Scan for the cell matching the given text and deliver its (X, Y) coordinate at center. 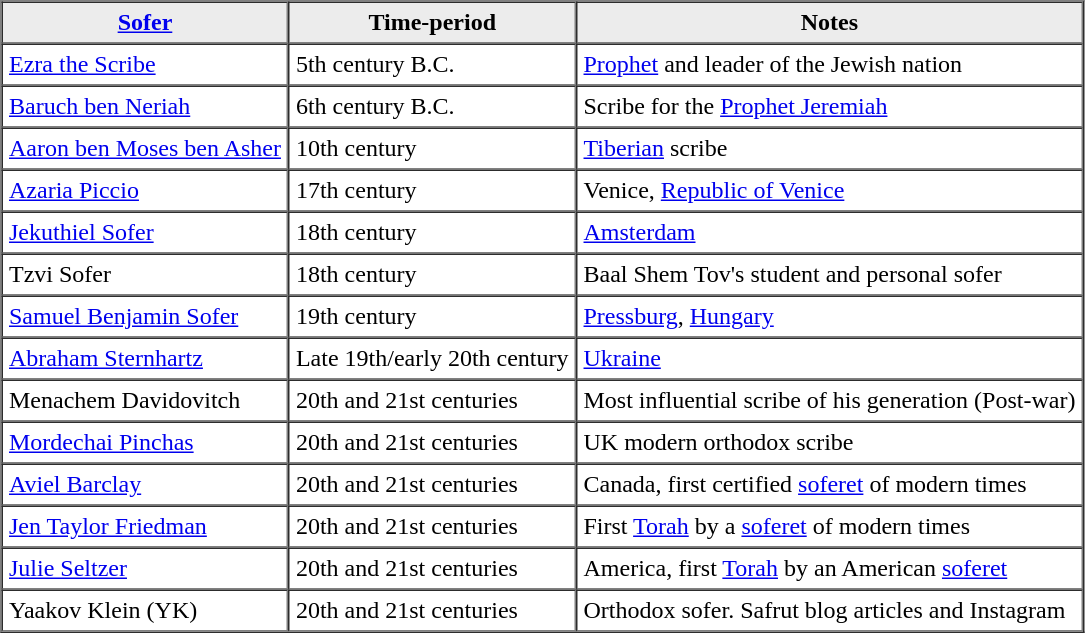
Yaakov Klein (YK) (146, 611)
Jen Taylor Friedman (146, 527)
Scribe for the Prophet Jeremiah (830, 107)
Tzvi Sofer (146, 275)
Menachem Davidovitch (146, 401)
Canada, first certified soferet of modern times (830, 485)
Abraham Sternhartz (146, 359)
Julie Seltzer (146, 569)
Ezra the Scribe (146, 65)
Notes (830, 23)
Aaron ben Moses ben Asher (146, 149)
Baruch ben Neriah (146, 107)
17th century (432, 191)
Tiberian scribe (830, 149)
10th century (432, 149)
Orthodox sofer. Safrut blog articles and Instagram (830, 611)
Prophet and leader of the Jewish nation (830, 65)
Time-period (432, 23)
First Torah by a soferet of modern times (830, 527)
Late 19th/early 20th century (432, 359)
19th century (432, 317)
Most influential scribe of his generation (Post-war) (830, 401)
Samuel Benjamin Sofer (146, 317)
Pressburg, Hungary (830, 317)
Amsterdam (830, 233)
Ukraine (830, 359)
Aviel Barclay (146, 485)
6th century B.C. (432, 107)
5th century B.C. (432, 65)
Venice, Republic of Venice (830, 191)
America, first Torah by an American soferet (830, 569)
Jekuthiel Sofer (146, 233)
Mordechai Pinchas (146, 443)
Sofer (146, 23)
UK modern orthodox scribe (830, 443)
Baal Shem Tov's student and personal sofer (830, 275)
Azaria Piccio (146, 191)
